Determine the [x, y] coordinate at the center of the cell enclosing the given text.  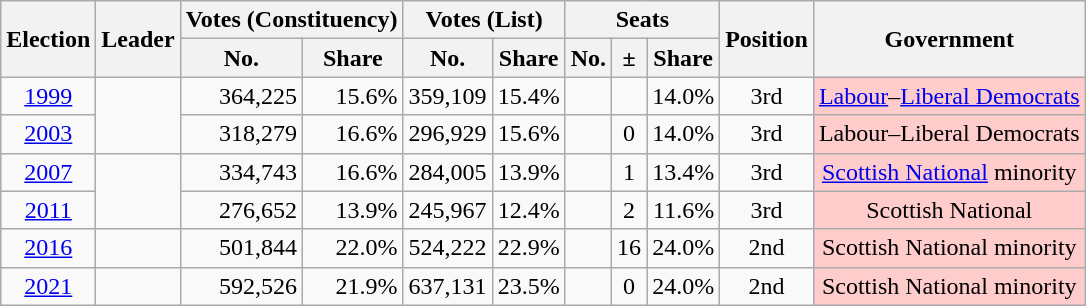
318,279 [241, 134]
Election [48, 39]
284,005 [448, 172]
524,222 [448, 248]
22.9% [528, 248]
16 [630, 248]
15.4% [528, 96]
Leader [138, 39]
2011 [48, 210]
2021 [48, 286]
1999 [48, 96]
12.4% [528, 210]
Seats [642, 20]
276,652 [241, 210]
Votes (Constituency) [292, 20]
637,131 [448, 286]
13.4% [684, 172]
501,844 [241, 248]
2 [630, 210]
Government [949, 39]
21.9% [353, 286]
Position [767, 39]
11.6% [684, 210]
364,225 [241, 96]
334,743 [241, 172]
2003 [48, 134]
2007 [48, 172]
22.0% [353, 248]
23.5% [528, 286]
296,929 [448, 134]
Scottish National [949, 210]
± [630, 58]
Votes (List) [484, 20]
2016 [48, 248]
1 [630, 172]
359,109 [448, 96]
592,526 [241, 286]
245,967 [448, 210]
